Identify which cell holds the provided text, then report its (x, y) central coordinate. 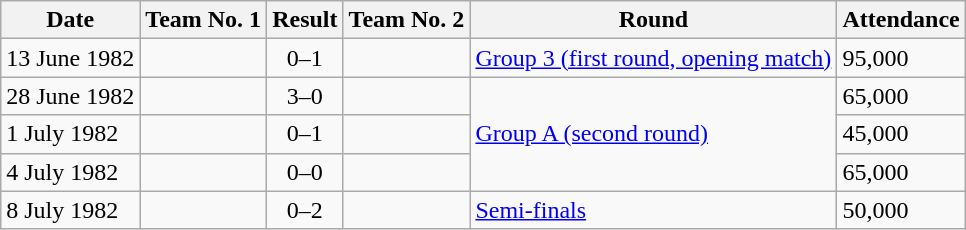
Team No. 2 (406, 20)
8 July 1982 (70, 210)
3–0 (305, 96)
Group A (second round) (654, 134)
Attendance (901, 20)
Semi-finals (654, 210)
Date (70, 20)
0–2 (305, 210)
95,000 (901, 58)
50,000 (901, 210)
Team No. 1 (204, 20)
45,000 (901, 134)
Group 3 (first round, opening match) (654, 58)
4 July 1982 (70, 172)
Round (654, 20)
28 June 1982 (70, 96)
Result (305, 20)
0–0 (305, 172)
1 July 1982 (70, 134)
13 June 1982 (70, 58)
